Detect which cell encompasses the target text, then output its [X, Y] center coordinate. 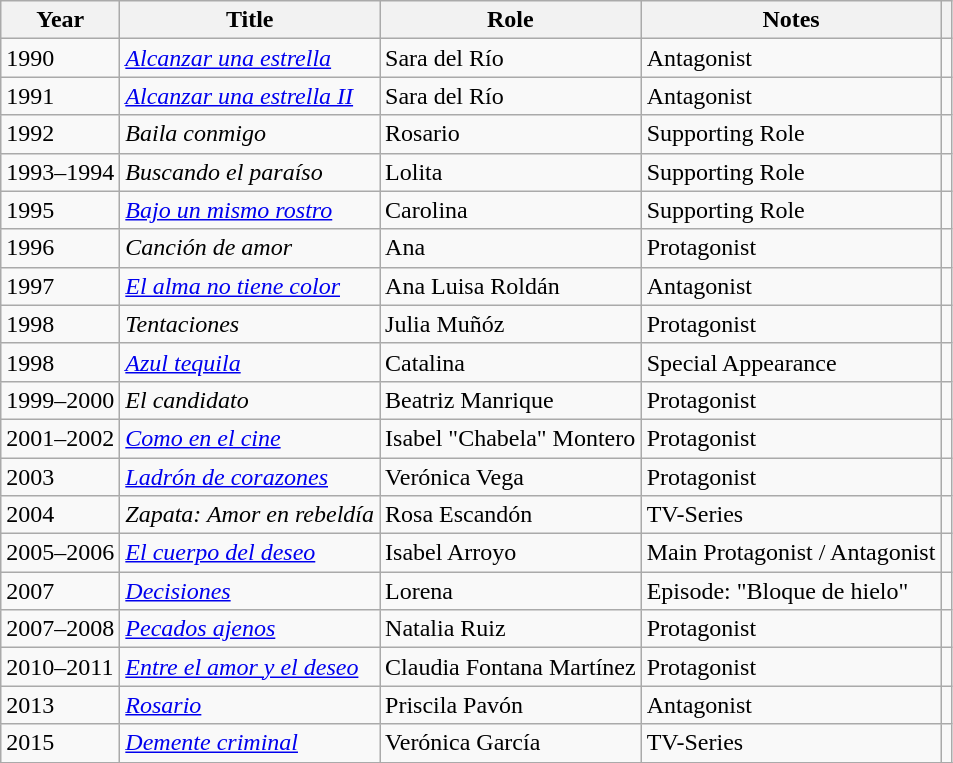
2001–2002 [60, 438]
Alcanzar una estrella [250, 58]
Canción de amor [250, 248]
1997 [60, 286]
Isabel "Chabela" Montero [511, 438]
1991 [60, 96]
Episode: "Bloque de hielo" [791, 591]
Demente criminal [250, 743]
El candidato [250, 400]
Alcanzar una estrella II [250, 96]
Tentaciones [250, 324]
Ana [511, 248]
1993–1994 [60, 172]
2015 [60, 743]
El cuerpo del deseo [250, 553]
Carolina [511, 210]
Ana Luisa Roldán [511, 286]
Main Protagonist / Antagonist [791, 553]
Verónica Vega [511, 477]
Lolita [511, 172]
2003 [60, 477]
Notes [791, 20]
Priscila Pavón [511, 705]
Azul tequila [250, 362]
1992 [60, 134]
Year [60, 20]
Ladrón de corazones [250, 477]
Rosa Escandón [511, 515]
Beatriz Manrique [511, 400]
2005–2006 [60, 553]
Title [250, 20]
2007–2008 [60, 629]
Buscando el paraíso [250, 172]
Role [511, 20]
El alma no tiene color [250, 286]
Verónica García [511, 743]
Zapata: Amor en rebeldía [250, 515]
Isabel Arroyo [511, 553]
2007 [60, 591]
2013 [60, 705]
1996 [60, 248]
1999–2000 [60, 400]
1995 [60, 210]
Entre el amor y el deseo [250, 667]
Como en el cine [250, 438]
Lorena [511, 591]
Baila conmigo [250, 134]
Special Appearance [791, 362]
2010–2011 [60, 667]
Julia Muñóz [511, 324]
Pecados ajenos [250, 629]
Claudia Fontana Martínez [511, 667]
Decisiones [250, 591]
1990 [60, 58]
Natalia Ruiz [511, 629]
2004 [60, 515]
Catalina [511, 362]
Bajo un mismo rostro [250, 210]
